Scan for the cell matching the given text and deliver its [X, Y] coordinate at center. 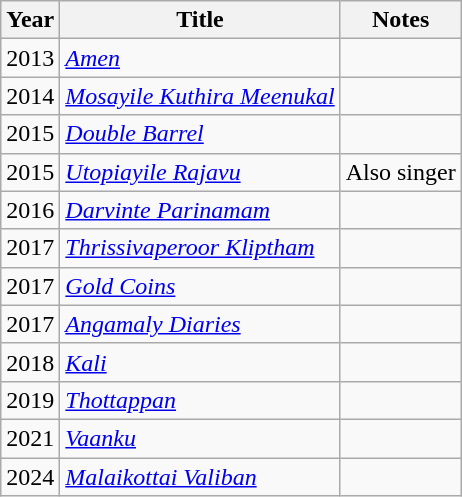
Double Barrel [200, 134]
Year [30, 20]
Kali [200, 362]
Mosayile Kuthira Meenukal [200, 96]
Thrissivaperoor Kliptham [200, 248]
2024 [30, 477]
Gold Coins [200, 286]
2018 [30, 362]
Vaanku [200, 438]
Thottappan [200, 400]
Angamaly Diaries [200, 324]
Darvinte Parinamam [200, 210]
2019 [30, 400]
2021 [30, 438]
2013 [30, 58]
Title [200, 20]
Utopiayile Rajavu [200, 172]
Also singer [400, 172]
2014 [30, 96]
Notes [400, 20]
Malaikottai Valiban [200, 477]
2016 [30, 210]
Amen [200, 58]
